Capture the cell that displays the provided text and extract its (x, y) central coordinate. 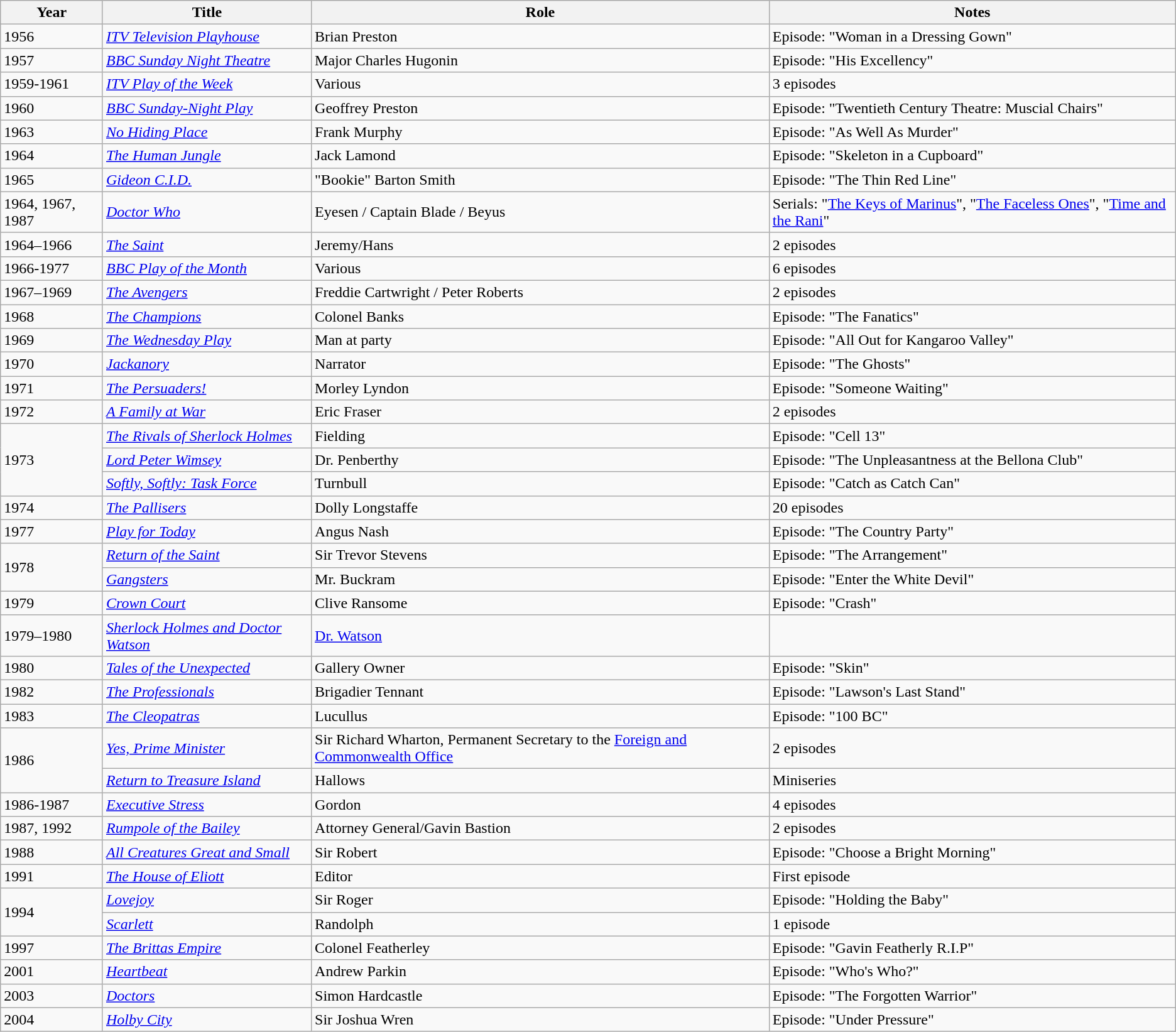
Lovejoy (207, 900)
Editor (540, 876)
1987, 1992 (52, 828)
Andrew Parkin (540, 972)
The Saint (207, 244)
Crown Court (207, 603)
The Brittas Empire (207, 948)
Episode: "His Excellency" (972, 60)
Executive Stress (207, 805)
Gideon C.I.D. (207, 180)
1964 (52, 156)
Episode: "Gavin Featherly R.I.P" (972, 948)
Episode: "The Fanatics" (972, 316)
The Rivals of Sherlock Holmes (207, 436)
Episode: "Enter the White Devil" (972, 579)
1968 (52, 316)
The Champions (207, 316)
Episode: "Cell 13" (972, 436)
2001 (52, 972)
1986-1987 (52, 805)
The Professionals (207, 692)
Episode: "Choose a Bright Morning" (972, 852)
Dr. Watson (540, 636)
Brian Preston (540, 36)
1965 (52, 180)
Episode: "Skeleton in a Cupboard" (972, 156)
1956 (52, 36)
The Cleopatras (207, 715)
Clive Ransome (540, 603)
Gangsters (207, 579)
1982 (52, 692)
Major Charles Hugonin (540, 60)
Holby City (207, 1019)
The Avengers (207, 292)
The Human Jungle (207, 156)
A Family at War (207, 412)
Mr. Buckram (540, 579)
1980 (52, 668)
Rumpole of the Bailey (207, 828)
Episode: "Under Pressure" (972, 1019)
Attorney General/Gavin Bastion (540, 828)
1966-1977 (52, 268)
Return of the Saint (207, 555)
Fielding (540, 436)
Doctors (207, 996)
Return to Treasure Island (207, 781)
Dr. Penberthy (540, 460)
1972 (52, 412)
The House of Eliott (207, 876)
Episode: "The Unpleasantness at the Bellona Club" (972, 460)
Jackanory (207, 364)
Eric Fraser (540, 412)
Year (52, 13)
Episode: "All Out for Kangaroo Valley" (972, 340)
Colonel Featherley (540, 948)
Simon Hardcastle (540, 996)
No Hiding Place (207, 132)
1994 (52, 912)
Softly, Softly: Task Force (207, 484)
Geoffrey Preston (540, 108)
Episode: "As Well As Murder" (972, 132)
Sir Roger (540, 900)
Episode: "The Arrangement" (972, 555)
Title (207, 13)
Episode: "The Country Party" (972, 531)
Dolly Longstaffe (540, 508)
20 episodes (972, 508)
All Creatures Great and Small (207, 852)
1979–1980 (52, 636)
Sir Robert (540, 852)
1969 (52, 340)
Yes, Prime Minister (207, 749)
1957 (52, 60)
Freddie Cartwright / Peter Roberts (540, 292)
1959-1961 (52, 84)
Role (540, 13)
1971 (52, 388)
Morley Lyndon (540, 388)
The Wednesday Play (207, 340)
Episode: "The Forgotten Warrior" (972, 996)
1963 (52, 132)
1979 (52, 603)
ITV Television Playhouse (207, 36)
3 episodes (972, 84)
1978 (52, 567)
Turnbull (540, 484)
The Persuaders! (207, 388)
Sir Joshua Wren (540, 1019)
1970 (52, 364)
Episode: "Who's Who?" (972, 972)
1964, 1967, 1987 (52, 212)
Episode: "Skin" (972, 668)
Lucullus (540, 715)
BBC Sunday Night Theatre (207, 60)
Scarlett (207, 924)
Angus Nash (540, 531)
1991 (52, 876)
Frank Murphy (540, 132)
Sherlock Holmes and Doctor Watson (207, 636)
1960 (52, 108)
1974 (52, 508)
ITV Play of the Week (207, 84)
Heartbeat (207, 972)
Episode: "Lawson's Last Stand" (972, 692)
Jeremy/Hans (540, 244)
Gordon (540, 805)
Eyesen / Captain Blade / Beyus (540, 212)
Brigadier Tennant (540, 692)
1964–1966 (52, 244)
Episode: "Someone Waiting" (972, 388)
1967–1969 (52, 292)
1973 (52, 460)
6 episodes (972, 268)
Sir Trevor Stevens (540, 555)
Miniseries (972, 781)
First episode (972, 876)
Serials: "The Keys of Marinus", "The Faceless Ones", "Time and the Rani" (972, 212)
Gallery Owner (540, 668)
Episode: "Catch as Catch Can" (972, 484)
The Pallisers (207, 508)
Lord Peter Wimsey (207, 460)
Tales of the Unexpected (207, 668)
2003 (52, 996)
1988 (52, 852)
1 episode (972, 924)
Jack Lamond (540, 156)
Play for Today (207, 531)
Randolph (540, 924)
BBC Play of the Month (207, 268)
Episode: "Crash" (972, 603)
Hallows (540, 781)
Episode: "The Ghosts" (972, 364)
BBC Sunday-Night Play (207, 108)
1977 (52, 531)
Episode: "The Thin Red Line" (972, 180)
1997 (52, 948)
Episode: "100 BC" (972, 715)
Man at party (540, 340)
Sir Richard Wharton, Permanent Secretary to the Foreign and Commonwealth Office (540, 749)
Colonel Banks (540, 316)
Episode: "Holding the Baby" (972, 900)
Notes (972, 13)
2004 (52, 1019)
1986 (52, 760)
"Bookie" Barton Smith (540, 180)
Episode: "Woman in a Dressing Gown" (972, 36)
1983 (52, 715)
Episode: "Twentieth Century Theatre: Muscial Chairs" (972, 108)
4 episodes (972, 805)
Doctor Who (207, 212)
Narrator (540, 364)
